Output the (x, y) coordinate of the center of the cell containing the given text.  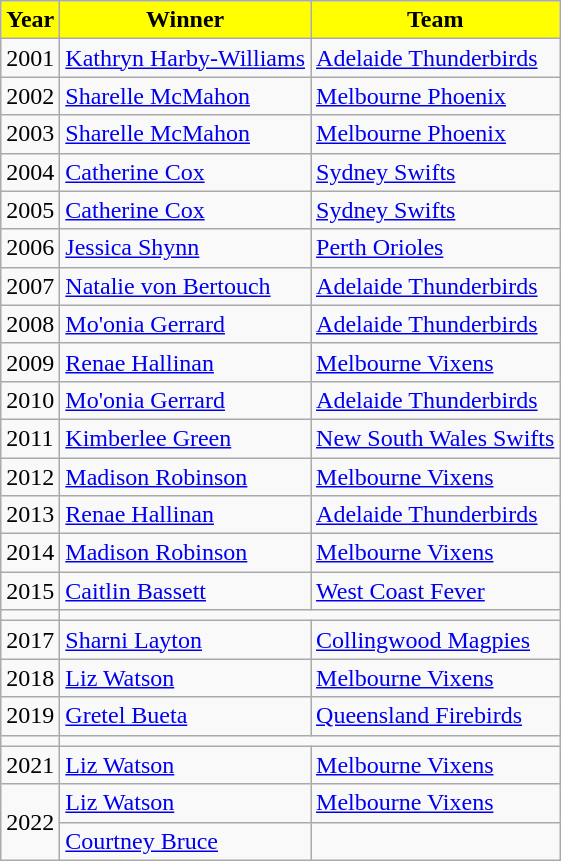
Kathryn Harby-Williams (186, 58)
2003 (30, 134)
Caitlin Bassett (186, 591)
2019 (30, 716)
2007 (30, 286)
Natalie von Bertouch (186, 286)
2018 (30, 678)
2013 (30, 515)
2012 (30, 477)
2022 (30, 822)
2009 (30, 362)
Jessica Shynn (186, 248)
Courtney Bruce (186, 841)
2005 (30, 210)
West Coast Fever (436, 591)
2001 (30, 58)
Gretel Bueta (186, 716)
2002 (30, 96)
2010 (30, 400)
Winner (186, 20)
Perth Orioles (436, 248)
New South Wales Swifts (436, 438)
Collingwood Magpies (436, 640)
2014 (30, 553)
Queensland Firebirds (436, 716)
2011 (30, 438)
2004 (30, 172)
2015 (30, 591)
2021 (30, 765)
Team (436, 20)
2006 (30, 248)
Year (30, 20)
2017 (30, 640)
Kimberlee Green (186, 438)
2008 (30, 324)
Sharni Layton (186, 640)
